Extract the (X, Y) coordinate from the center of the cell holding the provided text.  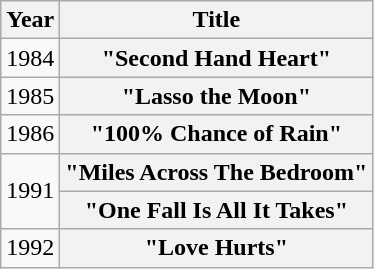
"Love Hurts" (216, 248)
"Second Hand Heart" (216, 58)
1991 (30, 191)
"100% Chance of Rain" (216, 134)
1984 (30, 58)
Title (216, 20)
"Miles Across The Bedroom" (216, 172)
"Lasso the Moon" (216, 96)
1992 (30, 248)
"One Fall Is All It Takes" (216, 210)
1985 (30, 96)
1986 (30, 134)
Year (30, 20)
